Detect which cell encompasses the target text, then output its (x, y) center coordinate. 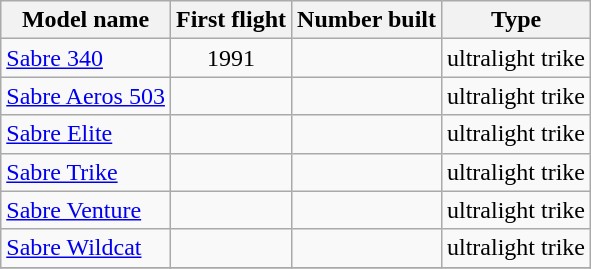
Sabre Aeros 503 (86, 96)
Sabre 340 (86, 58)
Sabre Venture (86, 210)
First flight (230, 20)
Model name (86, 20)
Sabre Trike (86, 172)
Type (516, 20)
Sabre Elite (86, 134)
Sabre Wildcat (86, 248)
Number built (367, 20)
1991 (230, 58)
